Search for the cell housing the specified text and yield its [x, y] center coordinate. 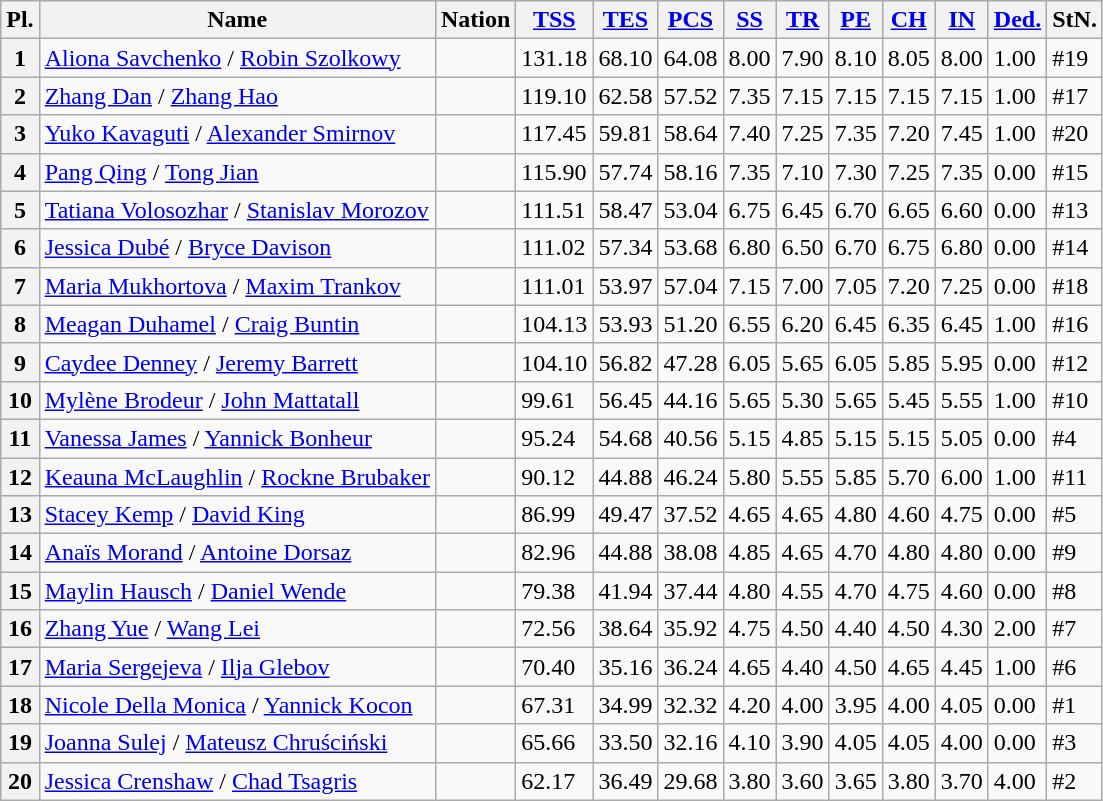
#19 [1075, 58]
#6 [1075, 667]
4.10 [750, 743]
4.55 [802, 591]
47.28 [690, 362]
18 [20, 705]
57.04 [690, 286]
#14 [1075, 248]
1 [20, 58]
46.24 [690, 477]
111.51 [554, 210]
4.45 [962, 667]
104.10 [554, 362]
79.38 [554, 591]
3.95 [856, 705]
Name [237, 20]
3.60 [802, 781]
14 [20, 553]
#8 [1075, 591]
117.45 [554, 134]
33.50 [626, 743]
PCS [690, 20]
6.35 [908, 324]
Jessica Crenshaw / Chad Tsagris [237, 781]
5.80 [750, 477]
36.49 [626, 781]
62.17 [554, 781]
Nicole Della Monica / Yannick Kocon [237, 705]
115.90 [554, 172]
#16 [1075, 324]
Maria Sergejeva / Ilja Glebov [237, 667]
95.24 [554, 438]
32.16 [690, 743]
7.05 [856, 286]
TES [626, 20]
9 [20, 362]
Maylin Hausch / Daniel Wende [237, 591]
72.56 [554, 629]
56.45 [626, 400]
67.31 [554, 705]
29.68 [690, 781]
13 [20, 515]
6.00 [962, 477]
53.04 [690, 210]
64.08 [690, 58]
111.02 [554, 248]
StN. [1075, 20]
57.52 [690, 96]
53.68 [690, 248]
Jessica Dubé / Bryce Davison [237, 248]
17 [20, 667]
Ded. [1017, 20]
Zhang Yue / Wang Lei [237, 629]
#3 [1075, 743]
58.47 [626, 210]
2 [20, 96]
7.10 [802, 172]
TSS [554, 20]
#7 [1075, 629]
2.00 [1017, 629]
3.65 [856, 781]
#20 [1075, 134]
68.10 [626, 58]
35.16 [626, 667]
58.16 [690, 172]
32.32 [690, 705]
86.99 [554, 515]
90.12 [554, 477]
7 [20, 286]
6.20 [802, 324]
6 [20, 248]
#18 [1075, 286]
37.44 [690, 591]
4.30 [962, 629]
99.61 [554, 400]
7.90 [802, 58]
Pl. [20, 20]
5.30 [802, 400]
Stacey Kemp / David King [237, 515]
Caydee Denney / Jeremy Barrett [237, 362]
8.10 [856, 58]
5.05 [962, 438]
7.00 [802, 286]
12 [20, 477]
104.13 [554, 324]
57.74 [626, 172]
20 [20, 781]
7.40 [750, 134]
#10 [1075, 400]
6.65 [908, 210]
8.05 [908, 58]
#17 [1075, 96]
#15 [1075, 172]
6.55 [750, 324]
10 [20, 400]
Maria Mukhortova / Maxim Trankov [237, 286]
11 [20, 438]
3.70 [962, 781]
65.66 [554, 743]
5.45 [908, 400]
34.99 [626, 705]
54.68 [626, 438]
36.24 [690, 667]
6.60 [962, 210]
51.20 [690, 324]
Keauna McLaughlin / Rockne Brubaker [237, 477]
7.30 [856, 172]
TR [802, 20]
Nation [475, 20]
SS [750, 20]
Meagan Duhamel / Craig Buntin [237, 324]
CH [908, 20]
40.56 [690, 438]
Tatiana Volosozhar / Stanislav Morozov [237, 210]
7.45 [962, 134]
5 [20, 210]
4 [20, 172]
5.70 [908, 477]
PE [856, 20]
4.20 [750, 705]
Yuko Kavaguti / Alexander Smirnov [237, 134]
Pang Qing / Tong Jian [237, 172]
#1 [1075, 705]
#12 [1075, 362]
5.95 [962, 362]
15 [20, 591]
Zhang Dan / Zhang Hao [237, 96]
#13 [1075, 210]
58.64 [690, 134]
49.47 [626, 515]
Mylène Brodeur / John Mattatall [237, 400]
3 [20, 134]
53.97 [626, 286]
38.08 [690, 553]
44.16 [690, 400]
IN [962, 20]
37.52 [690, 515]
Joanna Sulej / Mateusz Chruściński [237, 743]
#11 [1075, 477]
62.58 [626, 96]
41.94 [626, 591]
Anaïs Morand / Antoine Dorsaz [237, 553]
Vanessa James / Yannick Bonheur [237, 438]
#2 [1075, 781]
#5 [1075, 515]
16 [20, 629]
111.01 [554, 286]
119.10 [554, 96]
6.50 [802, 248]
8 [20, 324]
57.34 [626, 248]
59.81 [626, 134]
131.18 [554, 58]
19 [20, 743]
56.82 [626, 362]
82.96 [554, 553]
53.93 [626, 324]
Aliona Savchenko / Robin Szolkowy [237, 58]
#9 [1075, 553]
#4 [1075, 438]
3.90 [802, 743]
38.64 [626, 629]
35.92 [690, 629]
70.40 [554, 667]
